Capture the cell that displays the provided text and extract its [x, y] central coordinate. 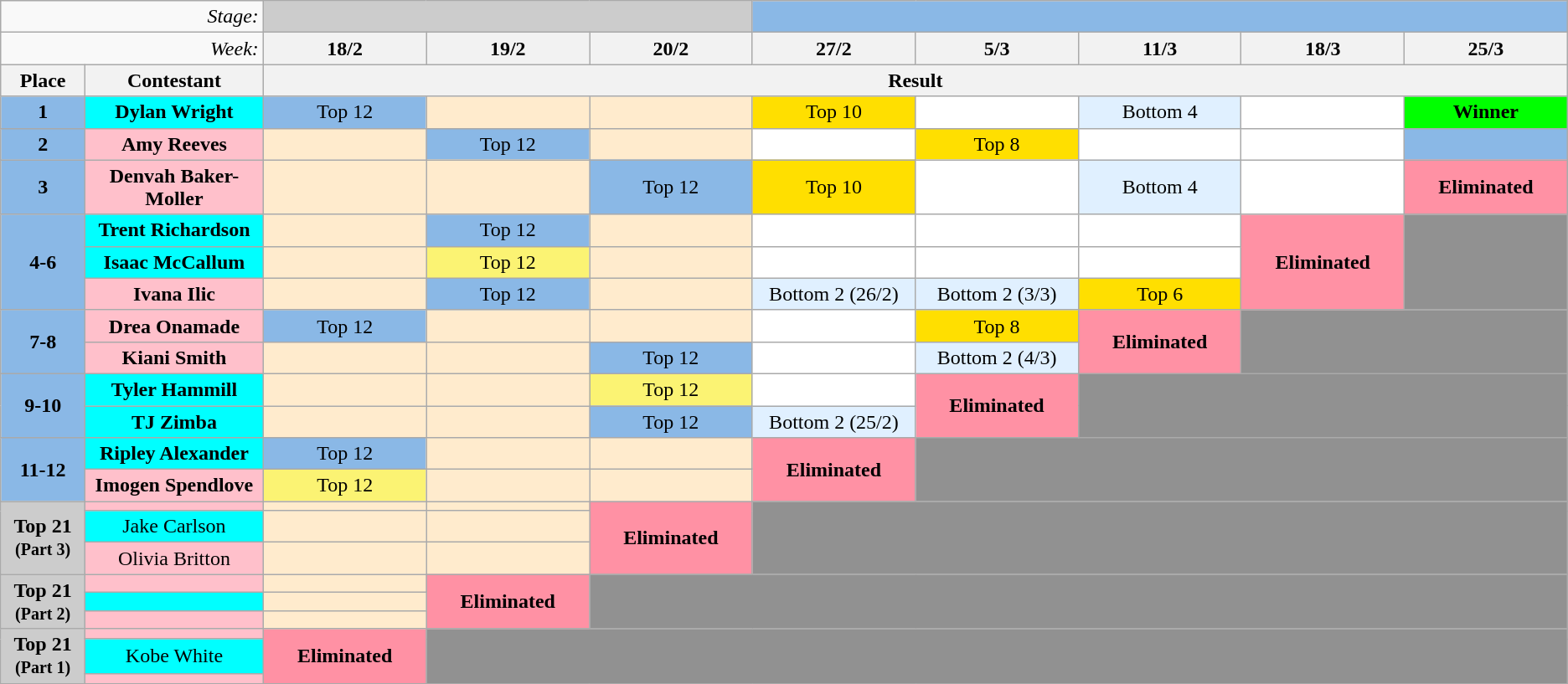
5/3 [997, 49]
18/3 [1323, 49]
TJ Zimba [174, 421]
25/3 [1486, 49]
4-6 [44, 262]
Isaac McCallum [174, 262]
19/2 [508, 49]
Bottom 2 (3/3) [997, 294]
Top 21(Part 3) [44, 537]
Place [44, 80]
Kiani Smith [174, 357]
Ivana Ilic [174, 294]
1 [44, 112]
Ripley Alexander [174, 454]
Drea Onamade [174, 326]
11/3 [1159, 49]
Top 21(Part 2) [44, 601]
Week: [132, 49]
Imogen Spendlove [174, 486]
Bottom 2 (26/2) [834, 294]
3 [44, 188]
Bottom 2 (25/2) [834, 421]
2 [44, 144]
9-10 [44, 405]
Stage: [132, 17]
20/2 [672, 49]
Amy Reeves [174, 144]
27/2 [834, 49]
Winner [1486, 112]
11-12 [44, 470]
Tyler Hammill [174, 389]
Contestant [174, 80]
18/2 [345, 49]
Result [915, 80]
Bottom 2 (4/3) [997, 357]
Dylan Wright [174, 112]
Trent Richardson [174, 230]
Denvah Baker-Moller [174, 188]
Olivia Britton [174, 558]
Top 21(Part 1) [44, 656]
Kobe White [174, 656]
Top 6 [1159, 294]
Jake Carlson [174, 527]
7-8 [44, 342]
